Detect which cell encompasses the target text, then output its [x, y] center coordinate. 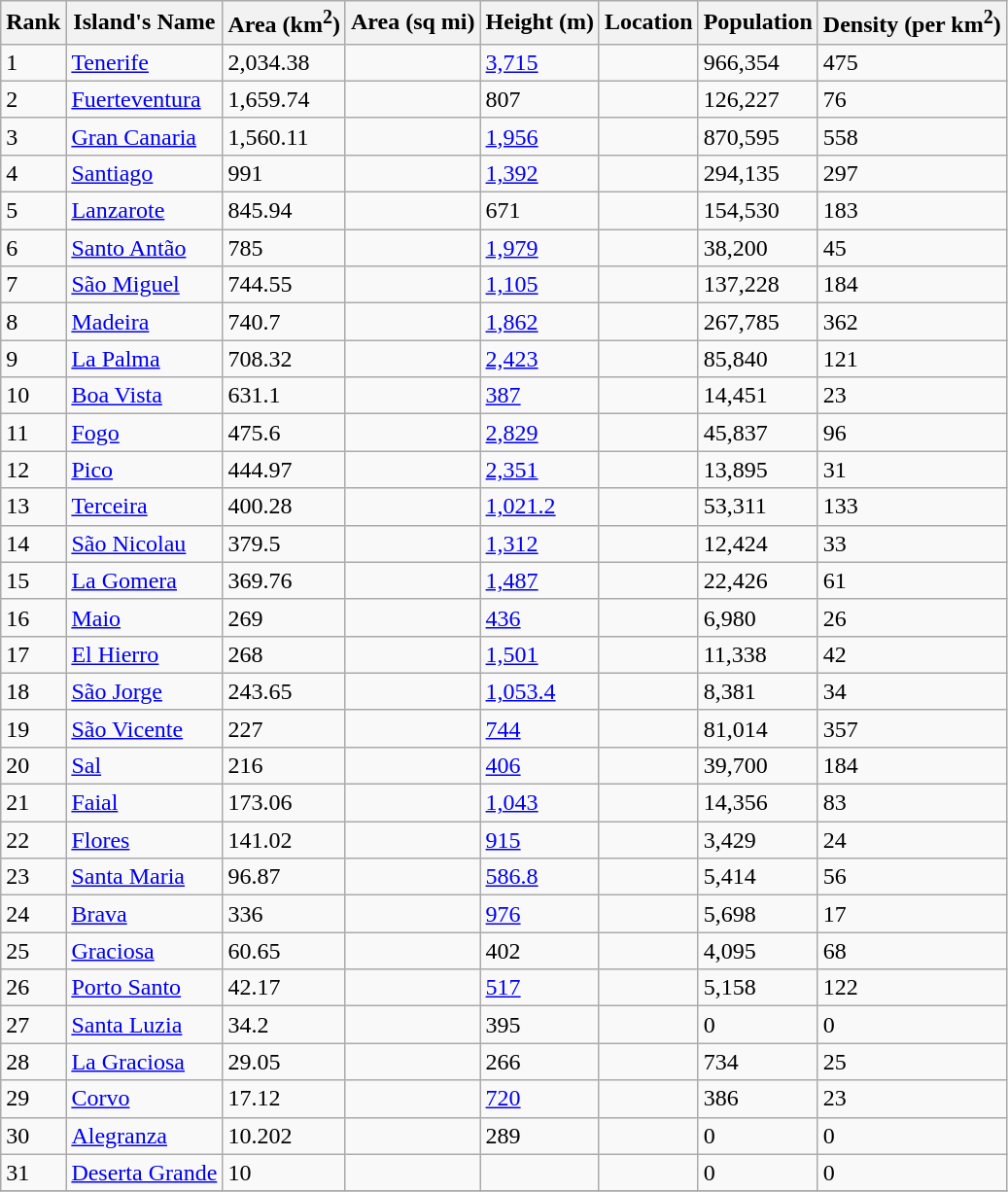
266 [539, 1062]
76 [912, 99]
387 [539, 396]
1,560.11 [284, 136]
Madeira [144, 322]
133 [912, 507]
845.94 [284, 211]
357 [912, 728]
Density (per km2) [912, 23]
Fuerteventura [144, 99]
68 [912, 951]
96 [912, 433]
Area (sq mi) [412, 23]
631.1 [284, 396]
27 [33, 1025]
56 [912, 877]
Boa Vista [144, 396]
740.7 [284, 322]
8,381 [758, 691]
1,659.74 [284, 99]
3 [33, 136]
517 [539, 988]
243.65 [284, 691]
São Miguel [144, 285]
362 [912, 322]
475 [912, 62]
São Jorge [144, 691]
Maio [144, 617]
2 [33, 99]
42.17 [284, 988]
33 [912, 543]
1,053.4 [539, 691]
336 [284, 914]
386 [758, 1099]
5,414 [758, 877]
966,354 [758, 62]
720 [539, 1099]
444.97 [284, 470]
Graciosa [144, 951]
126,227 [758, 99]
14,451 [758, 396]
558 [912, 136]
13,895 [758, 470]
369.76 [284, 580]
83 [912, 803]
1,105 [539, 285]
744.55 [284, 285]
Brava [144, 914]
4 [33, 173]
Santiago [144, 173]
Faial [144, 803]
2,829 [539, 433]
61 [912, 580]
1 [33, 62]
85,840 [758, 359]
19 [33, 728]
15 [33, 580]
122 [912, 988]
São Vicente [144, 728]
La Graciosa [144, 1062]
154,530 [758, 211]
1,392 [539, 173]
34 [912, 691]
Flores [144, 840]
121 [912, 359]
Gran Canaria [144, 136]
807 [539, 99]
785 [284, 248]
1,979 [539, 248]
Sal [144, 765]
34.2 [284, 1025]
976 [539, 914]
915 [539, 840]
Santa Luzia [144, 1025]
1,862 [539, 322]
744 [539, 728]
Island's Name [144, 23]
2,423 [539, 359]
6 [33, 248]
5,698 [758, 914]
586.8 [539, 877]
Population [758, 23]
45 [912, 248]
1,487 [539, 580]
60.65 [284, 951]
16 [33, 617]
6,980 [758, 617]
Pico [144, 470]
379.5 [284, 543]
141.02 [284, 840]
13 [33, 507]
28 [33, 1062]
20 [33, 765]
Fogo [144, 433]
21 [33, 803]
297 [912, 173]
18 [33, 691]
12 [33, 470]
Rank [33, 23]
2,351 [539, 470]
São Nicolau [144, 543]
267,785 [758, 322]
1,021.2 [539, 507]
294,135 [758, 173]
Location [648, 23]
870,595 [758, 136]
29.05 [284, 1062]
Tenerife [144, 62]
5 [33, 211]
11,338 [758, 654]
Alegranza [144, 1136]
1,956 [539, 136]
4,095 [758, 951]
La Palma [144, 359]
14,356 [758, 803]
227 [284, 728]
Porto Santo [144, 988]
Deserta Grande [144, 1173]
Terceira [144, 507]
Corvo [144, 1099]
734 [758, 1062]
Area (km2) [284, 23]
29 [33, 1099]
3,429 [758, 840]
45,837 [758, 433]
La Gomera [144, 580]
395 [539, 1025]
402 [539, 951]
9 [33, 359]
96.87 [284, 877]
22,426 [758, 580]
400.28 [284, 507]
1,312 [539, 543]
Santo Antão [144, 248]
30 [33, 1136]
1,501 [539, 654]
38,200 [758, 248]
289 [539, 1136]
137,228 [758, 285]
Height (m) [539, 23]
14 [33, 543]
39,700 [758, 765]
3,715 [539, 62]
269 [284, 617]
2,034.38 [284, 62]
708.32 [284, 359]
22 [33, 840]
El Hierro [144, 654]
671 [539, 211]
11 [33, 433]
436 [539, 617]
8 [33, 322]
268 [284, 654]
1,043 [539, 803]
406 [539, 765]
475.6 [284, 433]
42 [912, 654]
81,014 [758, 728]
12,424 [758, 543]
17.12 [284, 1099]
183 [912, 211]
53,311 [758, 507]
216 [284, 765]
5,158 [758, 988]
991 [284, 173]
Santa Maria [144, 877]
10.202 [284, 1136]
Lanzarote [144, 211]
173.06 [284, 803]
7 [33, 285]
